Return (X, Y) of the center of cell containing provided text 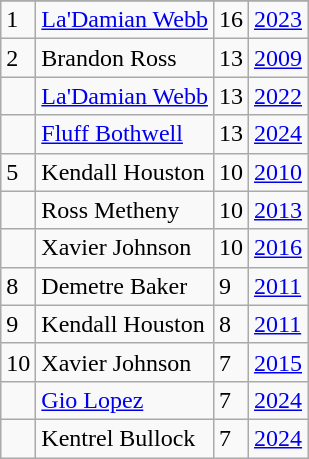
Ross Metheny (125, 210)
16 (230, 20)
2010 (278, 172)
2 (18, 58)
2015 (278, 362)
2023 (278, 20)
Kentrel Bullock (125, 438)
Gio Lopez (125, 400)
2022 (278, 96)
5 (18, 172)
Demetre Baker (125, 286)
2016 (278, 248)
1 (18, 20)
2009 (278, 58)
Fluff Bothwell (125, 134)
Brandon Ross (125, 58)
2013 (278, 210)
